Determine the (x, y) coordinate at the center of the cell enclosing the given text.  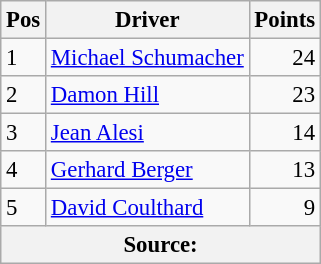
Michael Schumacher (148, 58)
Jean Alesi (148, 133)
Points (284, 20)
5 (24, 208)
David Coulthard (148, 208)
1 (24, 58)
Damon Hill (148, 95)
13 (284, 170)
9 (284, 208)
Pos (24, 20)
3 (24, 133)
24 (284, 58)
Source: (161, 245)
Gerhard Berger (148, 170)
2 (24, 95)
Driver (148, 20)
4 (24, 170)
14 (284, 133)
23 (284, 95)
